Pinpoint the cell where the given text exists, returning its [X, Y] midpoint coordinate. 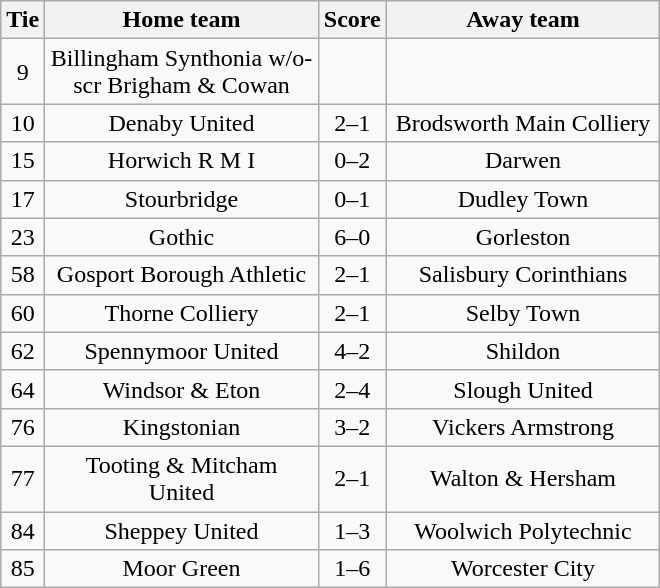
77 [23, 478]
Woolwich Polytechnic [523, 531]
58 [23, 275]
Sheppey United [182, 531]
60 [23, 313]
23 [23, 237]
0–1 [352, 199]
Kingstonian [182, 427]
15 [23, 161]
Gosport Borough Athletic [182, 275]
Salisbury Corinthians [523, 275]
17 [23, 199]
Dudley Town [523, 199]
Stourbridge [182, 199]
Denaby United [182, 123]
Away team [523, 20]
64 [23, 389]
Moor Green [182, 569]
2–4 [352, 389]
3–2 [352, 427]
Darwen [523, 161]
Billingham Synthonia w/o-scr Brigham & Cowan [182, 72]
Shildon [523, 351]
Thorne Colliery [182, 313]
76 [23, 427]
Slough United [523, 389]
Selby Town [523, 313]
Tie [23, 20]
Score [352, 20]
Horwich R M I [182, 161]
Gorleston [523, 237]
9 [23, 72]
Walton & Hersham [523, 478]
Tooting & Mitcham United [182, 478]
Home team [182, 20]
Worcester City [523, 569]
1–3 [352, 531]
Brodsworth Main Colliery [523, 123]
62 [23, 351]
Vickers Armstrong [523, 427]
84 [23, 531]
4–2 [352, 351]
10 [23, 123]
1–6 [352, 569]
85 [23, 569]
6–0 [352, 237]
Windsor & Eton [182, 389]
Gothic [182, 237]
0–2 [352, 161]
Spennymoor United [182, 351]
